Locate the cell with the specified text and output its [X, Y] center coordinate. 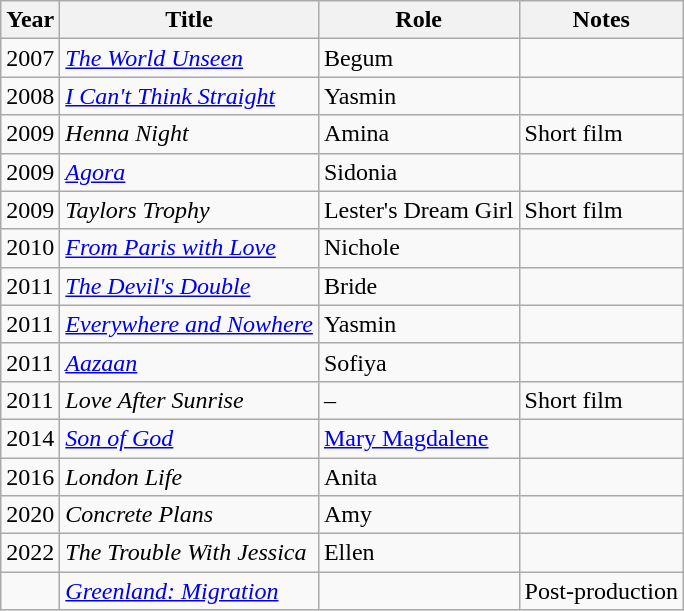
I Can't Think Straight [190, 96]
Anita [418, 477]
Amina [418, 134]
2016 [30, 477]
Role [418, 20]
2014 [30, 438]
Concrete Plans [190, 515]
Year [30, 20]
Amy [418, 515]
Post-production [601, 591]
Love After Sunrise [190, 400]
Begum [418, 58]
Sofiya [418, 362]
Taylors Trophy [190, 210]
Greenland: Migration [190, 591]
Ellen [418, 553]
Son of God [190, 438]
Sidonia [418, 172]
Bride [418, 286]
Everywhere and Nowhere [190, 324]
Mary Magdalene [418, 438]
2007 [30, 58]
2008 [30, 96]
London Life [190, 477]
Notes [601, 20]
Agora [190, 172]
From Paris with Love [190, 248]
Nichole [418, 248]
2020 [30, 515]
The Trouble With Jessica [190, 553]
2022 [30, 553]
Henna Night [190, 134]
Lester's Dream Girl [418, 210]
– [418, 400]
2010 [30, 248]
The World Unseen [190, 58]
The Devil's Double [190, 286]
Aazaan [190, 362]
Title [190, 20]
